Pinpoint the cell where the given text exists, returning its [X, Y] midpoint coordinate. 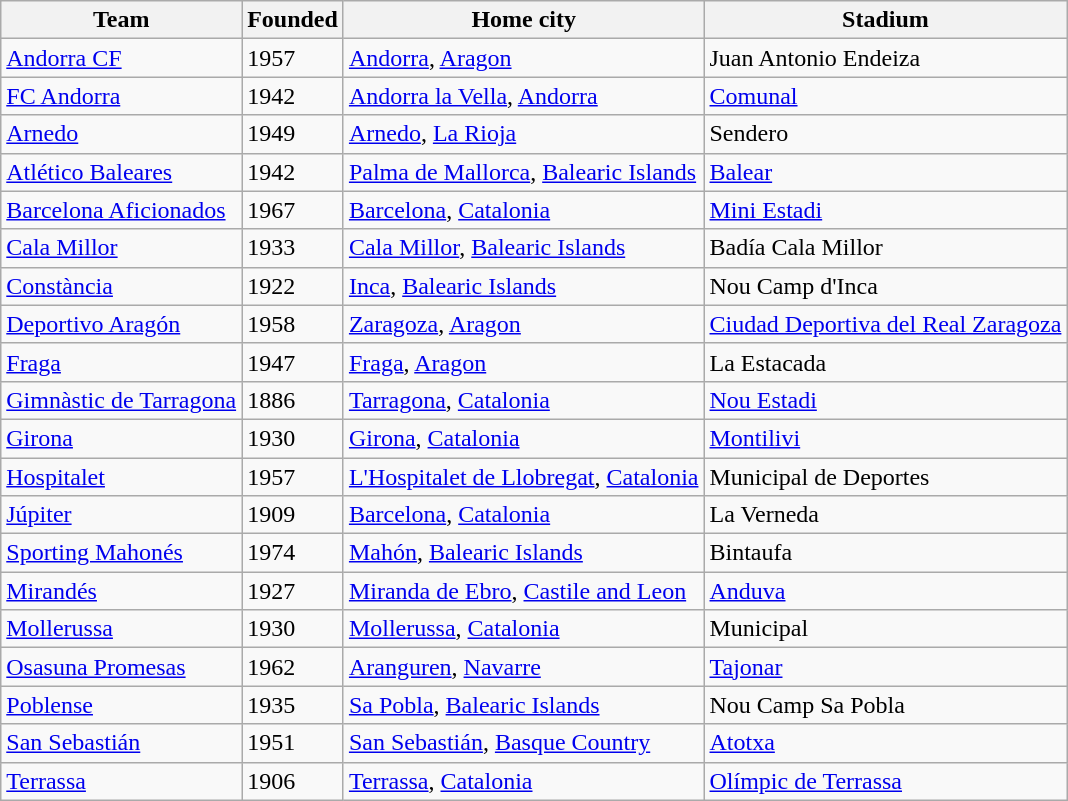
1909 [293, 515]
Hospitalet [122, 477]
Municipal [886, 629]
Cala Millor, Balearic Islands [524, 248]
Home city [524, 20]
1962 [293, 667]
Nou Camp Sa Pobla [886, 705]
Sa Pobla, Balearic Islands [524, 705]
Sporting Mahonés [122, 553]
Girona, Catalonia [524, 438]
Municipal de Deportes [886, 477]
Inca, Balearic Islands [524, 286]
1951 [293, 743]
1906 [293, 781]
1933 [293, 248]
Constància [122, 286]
1967 [293, 210]
1974 [293, 553]
Montilivi [886, 438]
Juan Antonio Endeiza [886, 58]
Palma de Mallorca, Balearic Islands [524, 172]
Deportivo Aragón [122, 324]
1947 [293, 362]
Tarragona, Catalonia [524, 400]
Andorra la Vella, Andorra [524, 96]
Terrassa [122, 781]
Andorra, Aragon [524, 58]
Terrassa, Catalonia [524, 781]
Anduva [886, 591]
Badía Cala Millor [886, 248]
1949 [293, 134]
Arnedo, La Rioja [524, 134]
San Sebastián [122, 743]
1927 [293, 591]
La Verneda [886, 515]
La Estacada [886, 362]
Girona [122, 438]
Comunal [886, 96]
Nou Estadi [886, 400]
1922 [293, 286]
Mirandés [122, 591]
Ciudad Deportiva del Real Zaragoza [886, 324]
Miranda de Ebro, Castile and Leon [524, 591]
Aranguren, Navarre [524, 667]
Mollerussa [122, 629]
1958 [293, 324]
FC Andorra [122, 96]
Fraga, Aragon [524, 362]
Atlético Baleares [122, 172]
Team [122, 20]
Arnedo [122, 134]
Mollerussa, Catalonia [524, 629]
Bintaufa [886, 553]
Barcelona Aficionados [122, 210]
Poblense [122, 705]
Andorra CF [122, 58]
San Sebastián, Basque Country [524, 743]
Mahón, Balearic Islands [524, 553]
Fraga [122, 362]
Olímpic de Terrassa [886, 781]
1935 [293, 705]
Mini Estadi [886, 210]
Sendero [886, 134]
Stadium [886, 20]
Atotxa [886, 743]
Founded [293, 20]
1886 [293, 400]
Tajonar [886, 667]
Balear [886, 172]
Nou Camp d'Inca [886, 286]
Júpiter [122, 515]
Gimnàstic de Tarragona [122, 400]
Zaragoza, Aragon [524, 324]
Cala Millor [122, 248]
L'Hospitalet de Llobregat, Catalonia [524, 477]
Osasuna Promesas [122, 667]
